From the cell containing the given text, extract its center point as [X, Y] coordinate. 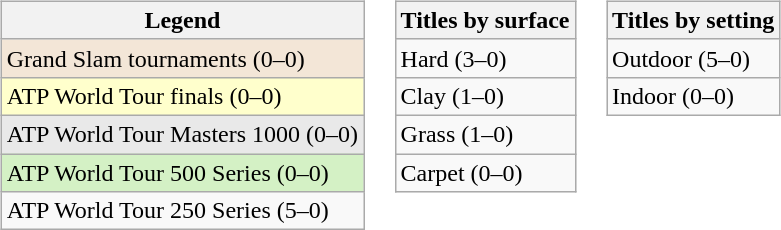
Legend [182, 20]
Outdoor (5–0) [694, 58]
ATP World Tour finals (0–0) [182, 96]
ATP World Tour 500 Series (0–0) [182, 173]
Titles by surface [485, 20]
Grand Slam tournaments (0–0) [182, 58]
ATP World Tour Masters 1000 (0–0) [182, 134]
Indoor (0–0) [694, 96]
Grass (1–0) [485, 134]
Clay (1–0) [485, 96]
Carpet (0–0) [485, 173]
Titles by setting [694, 20]
ATP World Tour 250 Series (5–0) [182, 211]
Hard (3–0) [485, 58]
